Provide the [X, Y] coordinate of the cell's center where the given text is located.  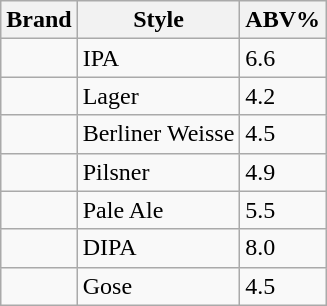
6.6 [283, 58]
5.5 [283, 210]
8.0 [283, 248]
Pale Ale [158, 210]
Gose [158, 286]
Pilsner [158, 172]
DIPA [158, 248]
Style [158, 20]
4.9 [283, 172]
IPA [158, 58]
Berliner Weisse [158, 134]
Brand [39, 20]
4.2 [283, 96]
Lager [158, 96]
ABV% [283, 20]
